For the text-containing cell, return its midpoint in [x, y] coordinate format. 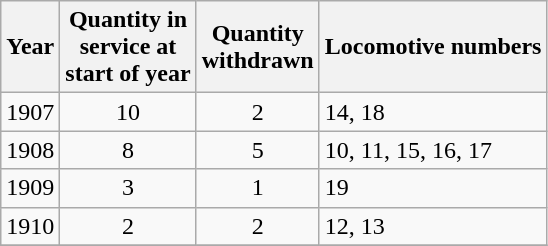
12, 13 [433, 226]
Quantity inservice atstart of year [128, 47]
19 [433, 188]
1909 [30, 188]
Quantitywithdrawn [258, 47]
1 [258, 188]
1910 [30, 226]
1907 [30, 112]
10, 11, 15, 16, 17 [433, 150]
Year [30, 47]
5 [258, 150]
3 [128, 188]
10 [128, 112]
14, 18 [433, 112]
8 [128, 150]
1908 [30, 150]
Locomotive numbers [433, 47]
